For the text-containing cell, return its midpoint in (X, Y) coordinate format. 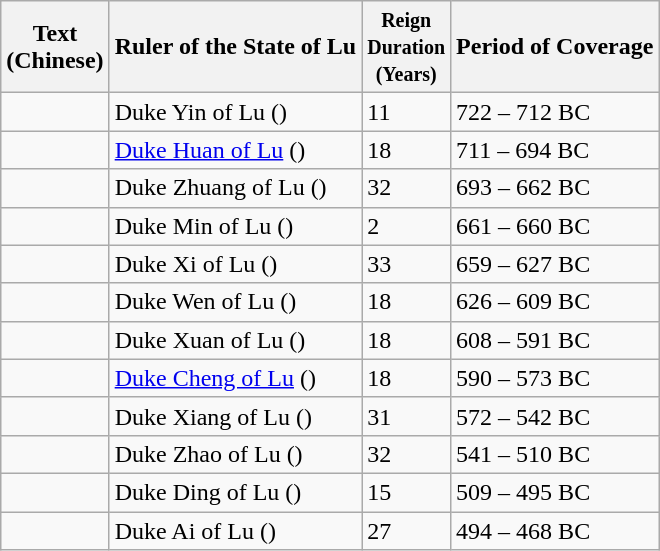
Duke Yin of Lu () (236, 112)
572 – 542 BC (555, 416)
693 – 662 BC (555, 188)
27 (406, 531)
Duke Cheng of Lu () (236, 378)
541 – 510 BC (555, 454)
Text(Chinese) (55, 47)
626 – 609 BC (555, 302)
11 (406, 112)
590 – 573 BC (555, 378)
608 – 591 BC (555, 340)
Ruler of the State of Lu (236, 47)
Duke Ai of Lu () (236, 531)
661 – 660 BC (555, 226)
509 – 495 BC (555, 492)
Duke Zhuang of Lu () (236, 188)
711 – 694 BC (555, 150)
Duke Wen of Lu () (236, 302)
Duke Ding of Lu () (236, 492)
Duke Xuan of Lu () (236, 340)
Duke Zhao of Lu () (236, 454)
15 (406, 492)
33 (406, 264)
2 (406, 226)
Duke Xiang of Lu () (236, 416)
Duke Xi of Lu () (236, 264)
659 – 627 BC (555, 264)
Period of Coverage (555, 47)
722 – 712 BC (555, 112)
Duke Huan of Lu () (236, 150)
494 – 468 BC (555, 531)
Duke Min of Lu () (236, 226)
31 (406, 416)
ReignDuration(Years) (406, 47)
